Find where the given text appears and provide that cell's center as [X, Y] coordinate. 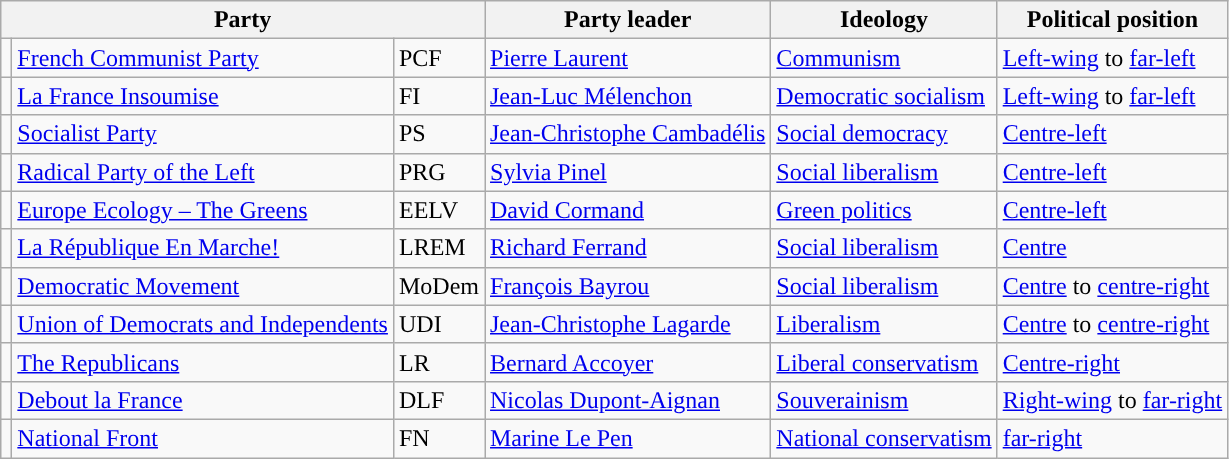
Union of Democrats and Independents [203, 324]
Socialist Party [203, 134]
LREM [438, 248]
PRG [438, 172]
Radical Party of the Left [203, 172]
PCF [438, 58]
Democratic socialism [884, 96]
French Communist Party [203, 58]
Centre-right [1112, 362]
far-right [1112, 438]
PS [438, 134]
Souverainism [884, 400]
Jean-Christophe Lagarde [627, 324]
La France Insoumise [203, 96]
Right-wing to far-right [1112, 400]
Centre [1112, 248]
National conservatism [884, 438]
National Front [203, 438]
Party [243, 20]
Sylvia Pinel [627, 172]
UDI [438, 324]
Nicolas Dupont-Aignan [627, 400]
FN [438, 438]
Pierre Laurent [627, 58]
David Cormand [627, 210]
Jean-Luc Mélenchon [627, 96]
Liberal conservatism [884, 362]
Party leader [627, 20]
Democratic Movement [203, 286]
François Bayrou [627, 286]
Ideology [884, 20]
FI [438, 96]
Social democracy [884, 134]
Green politics [884, 210]
Marine Le Pen [627, 438]
Richard Ferrand [627, 248]
Political position [1112, 20]
The Republicans [203, 362]
Liberalism [884, 324]
MoDem [438, 286]
Bernard Accoyer [627, 362]
Communism [884, 58]
DLF [438, 400]
Jean-Christophe Cambadélis [627, 134]
Debout la France [203, 400]
La République En Marche! [203, 248]
Europe Ecology – The Greens [203, 210]
LR [438, 362]
EELV [438, 210]
